Extract the [X, Y] coordinate from the center of the cell holding the provided text.  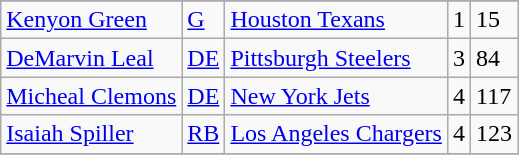
117 [494, 96]
3 [458, 58]
15 [494, 20]
RB [204, 134]
DeMarvin Leal [92, 58]
Houston Texans [336, 20]
123 [494, 134]
New York Jets [336, 96]
G [204, 20]
1 [458, 20]
Isaiah Spiller [92, 134]
Kenyon Green [92, 20]
Pittsburgh Steelers [336, 58]
Los Angeles Chargers [336, 134]
Micheal Clemons [92, 96]
84 [494, 58]
